Return the (X, Y) coordinate for the center point of the cell that contains the specified text.  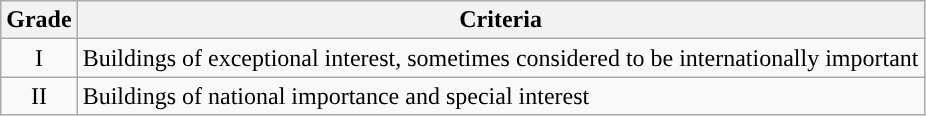
Criteria (500, 20)
I (39, 58)
Buildings of national importance and special interest (500, 96)
Buildings of exceptional interest, sometimes considered to be internationally important (500, 58)
Grade (39, 20)
II (39, 96)
